Extract the (X, Y) coordinate from the center of the cell holding the provided text.  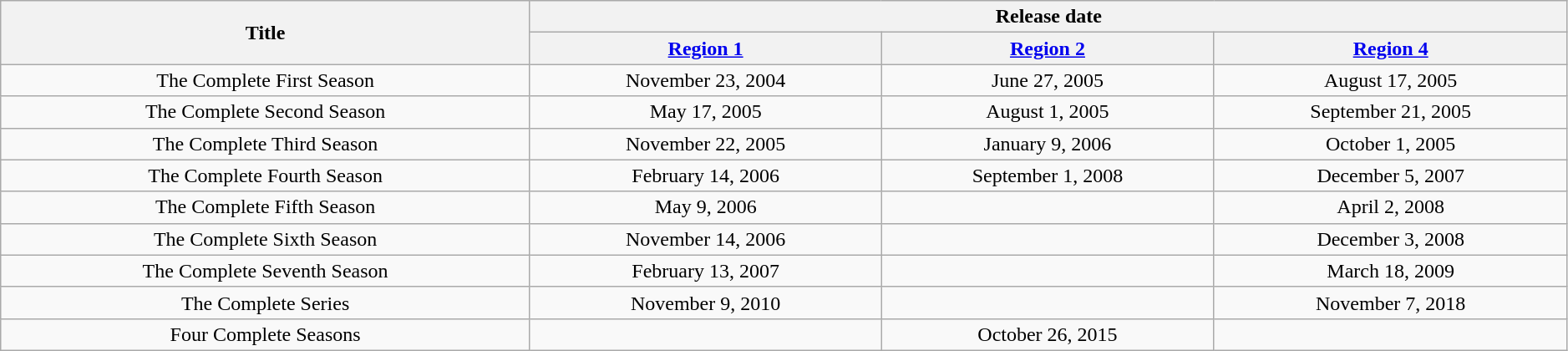
February 14, 2006 (705, 175)
Region 4 (1390, 48)
May 9, 2006 (705, 207)
The Complete Fifth Season (266, 207)
Title (266, 33)
Release date (1048, 17)
August 1, 2005 (1048, 112)
March 18, 2009 (1390, 271)
June 27, 2005 (1048, 80)
The Complete Seventh Season (266, 271)
Four Complete Seasons (266, 334)
April 2, 2008 (1390, 207)
December 5, 2007 (1390, 175)
October 1, 2005 (1390, 144)
November 7, 2018 (1390, 303)
August 17, 2005 (1390, 80)
December 3, 2008 (1390, 239)
The Complete Third Season (266, 144)
November 23, 2004 (705, 80)
November 9, 2010 (705, 303)
February 13, 2007 (705, 271)
November 22, 2005 (705, 144)
November 14, 2006 (705, 239)
The Complete Series (266, 303)
The Complete Sixth Season (266, 239)
September 21, 2005 (1390, 112)
May 17, 2005 (705, 112)
The Complete First Season (266, 80)
The Complete Second Season (266, 112)
Region 2 (1048, 48)
Region 1 (705, 48)
September 1, 2008 (1048, 175)
The Complete Fourth Season (266, 175)
October 26, 2015 (1048, 334)
January 9, 2006 (1048, 144)
